Output the (x, y) coordinate of the center of the cell containing the given text.  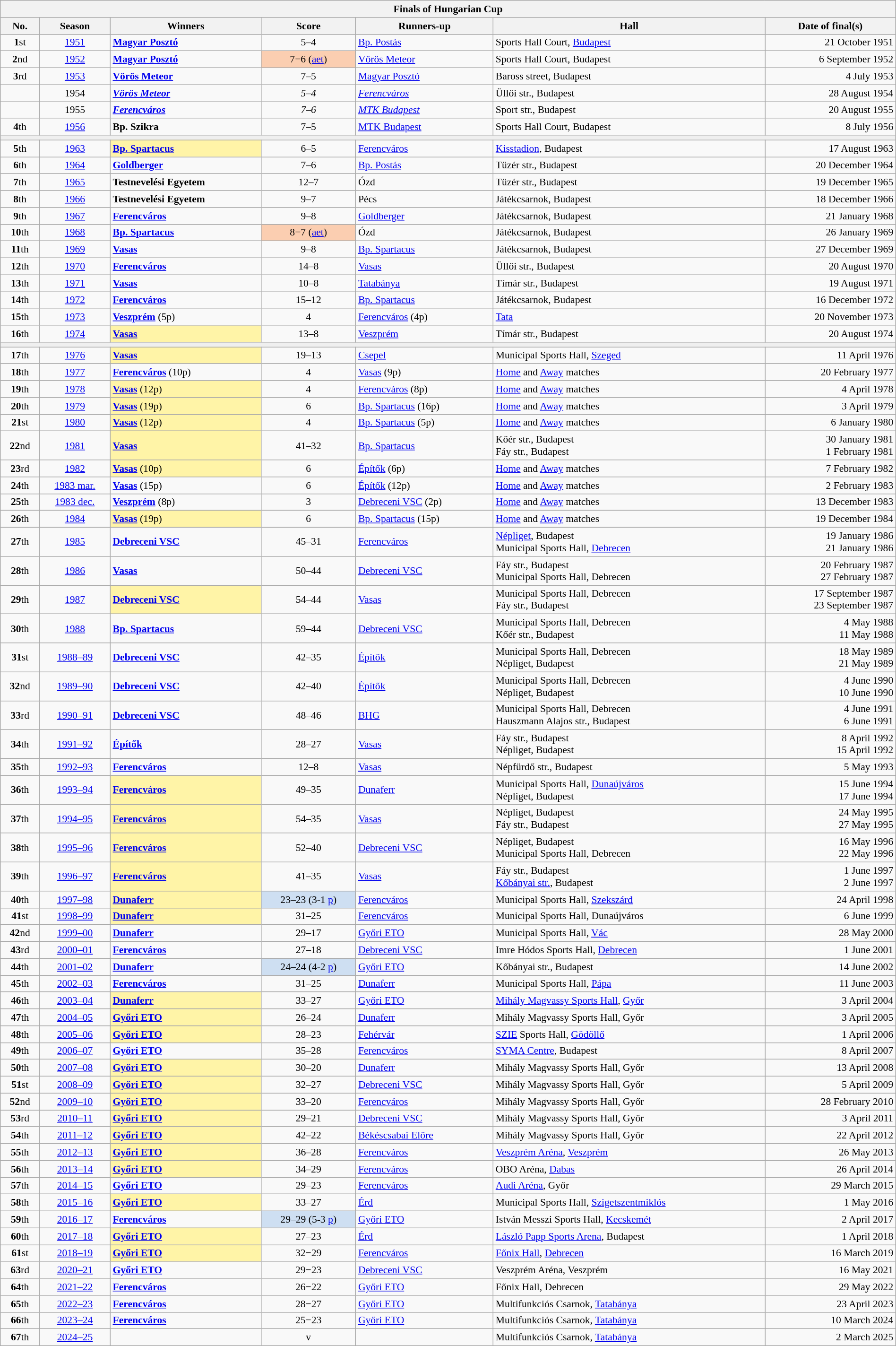
19 January 198621 January 1986 (831, 542)
1985 (75, 542)
Veszprém (424, 334)
7 February 1982 (831, 469)
1983 mar. (75, 486)
42nd (20, 933)
3 April 2004 (831, 1001)
Fáy str., BudapestKőbányai str., Budapest (629, 877)
10–8 (309, 283)
59th (20, 1220)
6 January 1980 (831, 423)
Date of final(s) (831, 26)
1997–98 (75, 900)
56th (20, 1169)
2022–23 (75, 1304)
Fehérvár (424, 1034)
2013–14 (75, 1169)
1999–00 (75, 933)
59–44 (309, 629)
3rd (20, 77)
Municipal Sports Hall, DunaújvárosNépliget, Budapest (629, 790)
1 April 2018 (831, 1236)
4 April 1978 (831, 389)
16 May 2021 (831, 1270)
29th (20, 599)
55th (20, 1152)
41–35 (309, 877)
1976 (75, 356)
2002–03 (75, 984)
2023–24 (75, 1320)
64th (20, 1287)
23 April 2023 (831, 1304)
1972 (75, 300)
20 August 1970 (831, 267)
2 March 2025 (831, 1337)
14–8 (309, 267)
1963 (75, 148)
2015–16 (75, 1203)
Ferencváros (10p) (185, 373)
1984 (75, 519)
28 February 2010 (831, 1102)
1951 (75, 43)
20 November 1973 (831, 317)
26–24 (309, 1017)
28 May 2000 (831, 933)
1978 (75, 389)
Vasas (10p) (185, 469)
47th (20, 1017)
3 April 2011 (831, 1119)
29–29 (5-3 p) (309, 1220)
20 August 1974 (831, 334)
1991–92 (75, 744)
24 April 1998 (831, 900)
1982 (75, 469)
43rd (20, 950)
8−7 (aet) (309, 233)
50th (20, 1068)
46th (20, 1001)
2018–19 (75, 1253)
2007–08 (75, 1068)
Hall (629, 26)
17th (20, 356)
5th (20, 148)
13–8 (309, 334)
31st (20, 657)
14 June 2002 (831, 967)
65th (20, 1304)
29−23 (309, 1270)
11 June 2003 (831, 984)
1986 (75, 571)
Fáy str., BudapestNépliget, Budapest (629, 744)
1953 (75, 77)
1969 (75, 250)
10 March 2024 (831, 1320)
Bp. Spartacus (5p) (424, 423)
45th (20, 984)
17 September 198723 September 1987 (831, 599)
37th (20, 819)
30 January 19811 February 1981 (831, 445)
2005–06 (75, 1034)
3 April 2005 (831, 1017)
15 June 199417 June 1994 (831, 790)
1998–99 (75, 916)
29 May 2022 (831, 1287)
6 June 1999 (831, 916)
12th (20, 267)
1995–96 (75, 848)
Baross street, Budapest (629, 77)
9th (20, 216)
28 August 1954 (831, 93)
63rd (20, 1270)
Municipal Sports Hall, Dunaújváros (629, 916)
22 April 2012 (831, 1136)
45–31 (309, 542)
67th (20, 1337)
33–20 (309, 1102)
2017–18 (75, 1236)
54–35 (309, 819)
4 June 19916 June 1991 (831, 715)
57th (20, 1186)
21 October 1951 (831, 43)
László Papp Sports Arena, Budapest (629, 1236)
5 April 2009 (831, 1085)
2004–05 (75, 1017)
12–8 (309, 767)
20 February 198727 February 1987 (831, 571)
40th (20, 900)
23–23 (3-1 p) (309, 900)
2024–25 (75, 1337)
1967 (75, 216)
2009–10 (75, 1102)
1974 (75, 334)
1988–89 (75, 657)
SZIE Sports Hall, Gödöllő (629, 1034)
9–7 (309, 199)
1971 (75, 283)
Season (75, 26)
32–27 (309, 1085)
Tata (629, 317)
35th (20, 767)
20th (20, 406)
Debreceni VSC (2p) (424, 502)
Ferencváros (4p) (424, 317)
58th (20, 1203)
18 December 1966 (831, 199)
Veszprém (5p) (185, 317)
2021–22 (75, 1287)
23rd (20, 469)
26 May 2013 (831, 1152)
1992–93 (75, 767)
Winners (185, 26)
29–17 (309, 933)
1 May 2016 (831, 1203)
1956 (75, 127)
26th (20, 519)
Sport str., Budapest (629, 110)
6 September 1952 (831, 60)
34–29 (309, 1169)
18th (20, 373)
1955 (75, 110)
16 March 2019 (831, 1253)
19 August 1971 (831, 283)
1983 dec. (75, 502)
28th (20, 571)
24 May 199527 May 1995 (831, 819)
István Messzi Sports Hall, Kecskemét (629, 1220)
Bp. Spartacus (15p) (424, 519)
11 April 1976 (831, 356)
2003–04 (75, 1001)
48–46 (309, 715)
7th (20, 182)
26 April 2014 (831, 1169)
Imre Hódos Sports Hall, Debrecen (629, 950)
2010–11 (75, 1119)
4th (20, 127)
Kőbányai str., Budapest (629, 967)
15th (20, 317)
28–27 (309, 744)
11th (20, 250)
Audi Aréna, Győr (629, 1186)
48th (20, 1034)
Municipal Sports Hall, DebrecenFáy str., Budapest (629, 599)
4 May 198811 May 1988 (831, 629)
36th (20, 790)
Békéscsabai Előre (424, 1136)
2020–21 (75, 1270)
1968 (75, 233)
42–40 (309, 686)
1981 (75, 445)
v (309, 1337)
8 July 1956 (831, 127)
8th (20, 199)
Vasas (9p) (424, 373)
Ferencváros (8p) (424, 389)
22nd (20, 445)
52–40 (309, 848)
6th (20, 165)
16 May 199622 May 1996 (831, 848)
4 June 199010 June 1990 (831, 686)
1966 (75, 199)
Municipal Sports Hall, Szigetszentmiklós (629, 1203)
42–35 (309, 657)
52nd (20, 1102)
41st (20, 916)
1987 (75, 599)
29–21 (309, 1119)
2011–12 (75, 1136)
25−23 (309, 1320)
53rd (20, 1119)
6–5 (309, 148)
1st (20, 43)
66th (20, 1320)
61st (20, 1253)
Municipal Sports Hall, DebrecenHauszmann Alajos str., Budapest (629, 715)
BHG (424, 715)
Runners-up (424, 26)
30–20 (309, 1068)
Pécs (424, 199)
1979 (75, 406)
8 April 2007 (831, 1051)
27–23 (309, 1236)
Építők (6p) (424, 469)
28–23 (309, 1034)
19th (20, 389)
13 December 1983 (831, 502)
30th (20, 629)
5 May 1993 (831, 767)
21st (20, 423)
15–12 (309, 300)
2 April 2017 (831, 1220)
Népliget, BudapestFáy str., Budapest (629, 819)
1996–97 (75, 877)
1990–91 (75, 715)
1973 (75, 317)
1970 (75, 267)
3 April 1979 (831, 406)
1980 (75, 423)
19–13 (309, 356)
16th (20, 334)
24–24 (4-2 p) (309, 967)
Municipal Sports Hall, Pápa (629, 984)
49–35 (309, 790)
Kisstadion, Budapest (629, 148)
3 (309, 502)
1 June 2001 (831, 950)
10th (20, 233)
27 December 1969 (831, 250)
Municipal Sports Hall, Szeged (629, 356)
42–22 (309, 1136)
54th (20, 1136)
1965 (75, 182)
4 July 1953 (831, 77)
2000–01 (75, 950)
35–28 (309, 1051)
20 December 1964 (831, 165)
Municipal Sports Hall, Vác (629, 933)
1977 (75, 373)
18 May 198921 May 1989 (831, 657)
13 April 2008 (831, 1068)
24th (20, 486)
1994–95 (75, 819)
2001–02 (75, 967)
28−27 (309, 1304)
32nd (20, 686)
1 June 19972 June 1997 (831, 877)
17 August 1963 (831, 148)
13th (20, 283)
2008–09 (75, 1085)
2016–17 (75, 1220)
26 January 1969 (831, 233)
39th (20, 877)
7−6 (aet) (309, 60)
12–7 (309, 182)
19 December 1965 (831, 182)
OBO Aréna, Dabas (629, 1169)
29–23 (309, 1186)
1952 (75, 60)
Fáy str., BudapestMunicipal Sports Hall, Debrecen (629, 571)
1989–90 (75, 686)
50–44 (309, 571)
33rd (20, 715)
2012–13 (75, 1152)
14th (20, 300)
No. (20, 26)
1964 (75, 165)
Municipal Sports Hall, DebrecenKőér str., Budapest (629, 629)
Municipal Sports Hall, Szekszárd (629, 900)
27th (20, 542)
SYMA Centre, Budapest (629, 1051)
2 February 1983 (831, 486)
Bp. Szikra (185, 127)
29 March 2015 (831, 1186)
Finals of Hungarian Cup (448, 9)
34th (20, 744)
16 December 1972 (831, 300)
44th (20, 967)
49th (20, 1051)
1954 (75, 93)
20 August 1955 (831, 110)
27–18 (309, 950)
1988 (75, 629)
Csepel (424, 356)
8 April 199215 April 1992 (831, 744)
Tatabánya (424, 283)
60th (20, 1236)
Építők (12p) (424, 486)
Score (309, 26)
19 December 1984 (831, 519)
2014–15 (75, 1186)
Bp. Spartacus (16p) (424, 406)
32−29 (309, 1253)
Vasas (15p) (185, 486)
2nd (20, 60)
20 February 1977 (831, 373)
21 January 1968 (831, 216)
25th (20, 502)
Kőér str., BudapestFáy str., Budapest (629, 445)
41–32 (309, 445)
Veszprém (8p) (185, 502)
51st (20, 1085)
54–44 (309, 599)
2006–07 (75, 1051)
36–28 (309, 1152)
38th (20, 848)
1 April 2006 (831, 1034)
Népfürdő str., Budapest (629, 767)
26−22 (309, 1287)
1993–94 (75, 790)
